Locate the cell with the specified text and output its (X, Y) center coordinate. 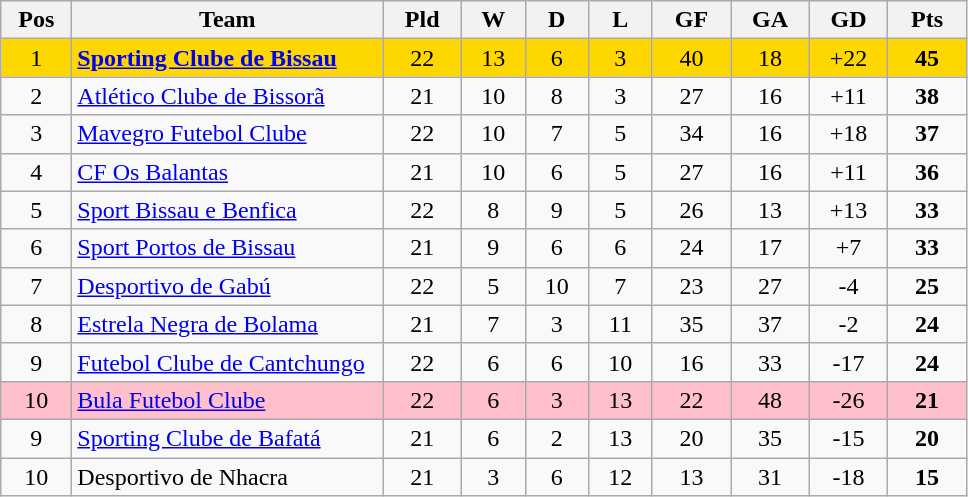
W (493, 20)
+22 (848, 58)
+18 (848, 134)
GF (692, 20)
17 (770, 248)
Desportivo de Nhacra (228, 477)
-2 (848, 324)
18 (770, 58)
Sport Bissau e Benfica (228, 210)
-18 (848, 477)
38 (928, 96)
D (557, 20)
15 (928, 477)
+13 (848, 210)
40 (692, 58)
Bula Futebol Clube (228, 400)
36 (928, 172)
-17 (848, 362)
Pos (36, 20)
23 (692, 286)
31 (770, 477)
1 (36, 58)
GD (848, 20)
26 (692, 210)
11 (621, 324)
Pts (928, 20)
Pld (422, 20)
+7 (848, 248)
12 (621, 477)
Desportivo de Gabú (228, 286)
Mavegro Futebol Clube (228, 134)
L (621, 20)
-26 (848, 400)
GA (770, 20)
25 (928, 286)
34 (692, 134)
CF Os Balantas (228, 172)
Estrela Negra de Bolama (228, 324)
4 (36, 172)
Team (228, 20)
Sport Portos de Bissau (228, 248)
-15 (848, 438)
Futebol Clube de Cantchungo (228, 362)
-4 (848, 286)
Atlético Clube de Bissorã (228, 96)
48 (770, 400)
Sporting Clube de Bissau (228, 58)
45 (928, 58)
Sporting Clube de Bafatá (228, 438)
